Pinpoint the cell where the given text exists, returning its [x, y] midpoint coordinate. 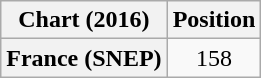
Position [214, 20]
France (SNEP) [84, 58]
Chart (2016) [84, 20]
158 [214, 58]
